Pinpoint the cell where the given text exists, returning its [x, y] midpoint coordinate. 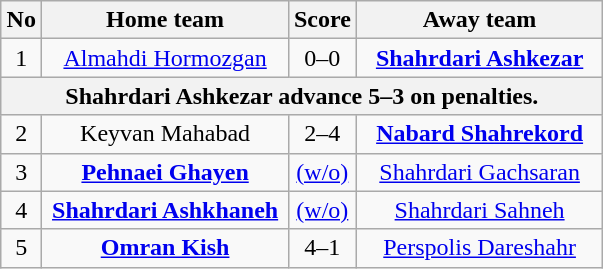
Score [322, 20]
Shahrdari Sahneh [480, 210]
4 [22, 210]
Nabard Shahrekord [480, 134]
Perspolis Dareshahr [480, 248]
Almahdi Hormozgan [166, 58]
5 [22, 248]
Shahrdari Ashkezar advance 5–3 on penalties. [302, 96]
Away team [480, 20]
3 [22, 172]
Pehnaei Ghayen [166, 172]
Shahrdari Ashkezar [480, 58]
Keyvan Mahabad [166, 134]
2 [22, 134]
2–4 [322, 134]
1 [22, 58]
4–1 [322, 248]
Shahrdari Gachsaran [480, 172]
No [22, 20]
Omran Kish [166, 248]
Home team [166, 20]
Shahrdari Ashkhaneh [166, 210]
0–0 [322, 58]
